Detect which cell encompasses the target text, then output its (X, Y) center coordinate. 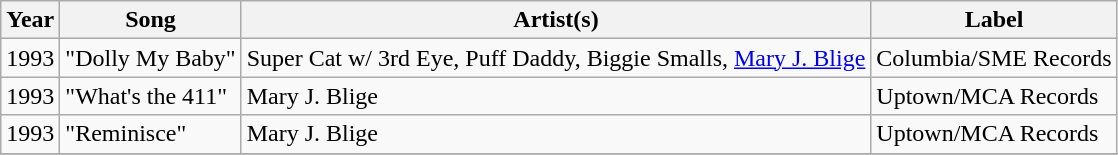
Song (150, 20)
"Reminisce" (150, 134)
"Dolly My Baby" (150, 58)
Artist(s) (556, 20)
Year (30, 20)
"What's the 411" (150, 96)
Columbia/SME Records (994, 58)
Super Cat w/ 3rd Eye, Puff Daddy, Biggie Smalls, Mary J. Blige (556, 58)
Label (994, 20)
